Return [x, y] of the center of cell containing provided text 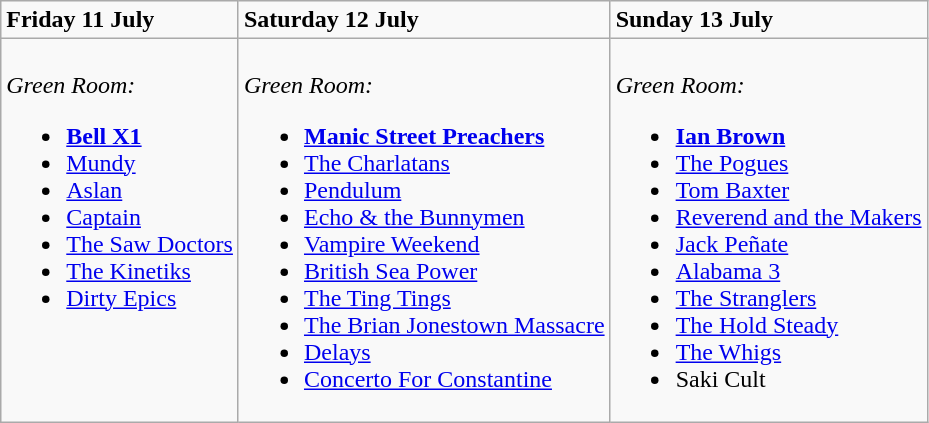
Friday 11 July [120, 20]
Green Room:Ian BrownThe PoguesTom BaxterReverend and the MakersJack PeñateAlabama 3The StranglersThe Hold SteadyThe WhigsSaki Cult [768, 230]
Saturday 12 July [424, 20]
Green Room:Bell X1MundyAslanCaptainThe Saw DoctorsThe KinetiksDirty Epics [120, 230]
Sunday 13 July [768, 20]
